Identify which cell holds the provided text, then report its [X, Y] central coordinate. 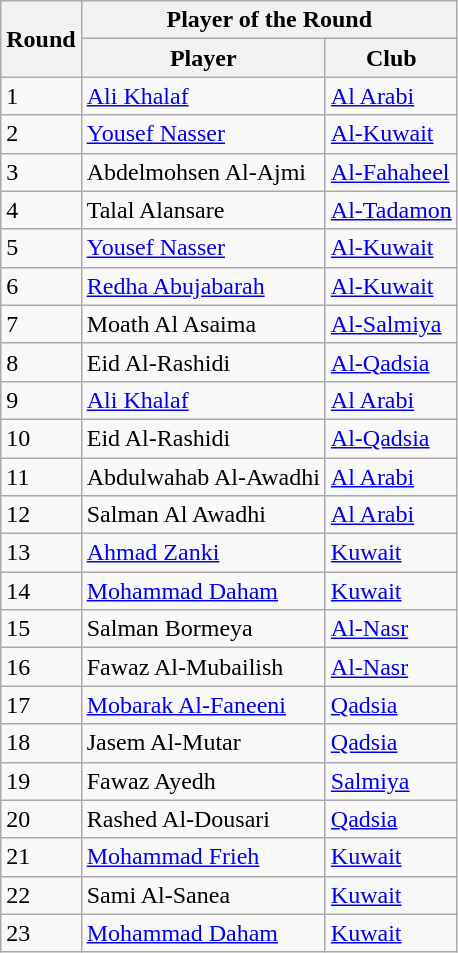
5 [41, 248]
8 [41, 362]
Rashed Al-Dousari [203, 819]
Player of the Round [269, 20]
13 [41, 553]
14 [41, 591]
Club [391, 58]
20 [41, 819]
21 [41, 857]
Talal Alansare [203, 210]
1 [41, 96]
23 [41, 933]
Redha Abujabarah [203, 286]
4 [41, 210]
Al-Tadamon [391, 210]
Fawaz Al-Mubailish [203, 667]
3 [41, 172]
Ahmad Zanki [203, 553]
Jasem Al-Mutar [203, 743]
Al-Salmiya [391, 324]
18 [41, 743]
22 [41, 895]
15 [41, 629]
19 [41, 781]
Salmiya [391, 781]
9 [41, 400]
2 [41, 134]
17 [41, 705]
7 [41, 324]
Moath Al Asaima [203, 324]
Mohammad Frieh [203, 857]
Abdulwahab Al-Awadhi [203, 477]
Abdelmohsen Al-Ajmi [203, 172]
16 [41, 667]
10 [41, 438]
Salman Bormeya [203, 629]
12 [41, 515]
6 [41, 286]
Round [41, 39]
Al-Fahaheel [391, 172]
Sami Al-Sanea [203, 895]
11 [41, 477]
Salman Al Awadhi [203, 515]
Fawaz Ayedh [203, 781]
Player [203, 58]
Mobarak Al-Faneeni [203, 705]
